Capture the cell that displays the provided text and extract its (X, Y) central coordinate. 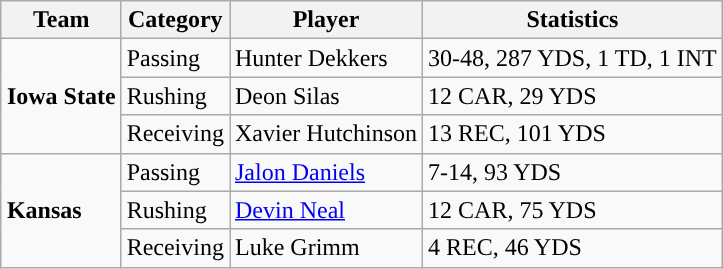
Luke Grimm (326, 248)
Deon Silas (326, 96)
Kansas (61, 210)
4 REC, 46 YDS (573, 248)
Statistics (573, 20)
13 REC, 101 YDS (573, 134)
7-14, 93 YDS (573, 172)
12 CAR, 29 YDS (573, 96)
Hunter Dekkers (326, 58)
Devin Neal (326, 210)
Category (175, 20)
Iowa State (61, 96)
Xavier Hutchinson (326, 134)
Team (61, 20)
30-48, 287 YDS, 1 TD, 1 INT (573, 58)
12 CAR, 75 YDS (573, 210)
Player (326, 20)
Jalon Daniels (326, 172)
